Find where the given text appears and provide that cell's center as [x, y] coordinate. 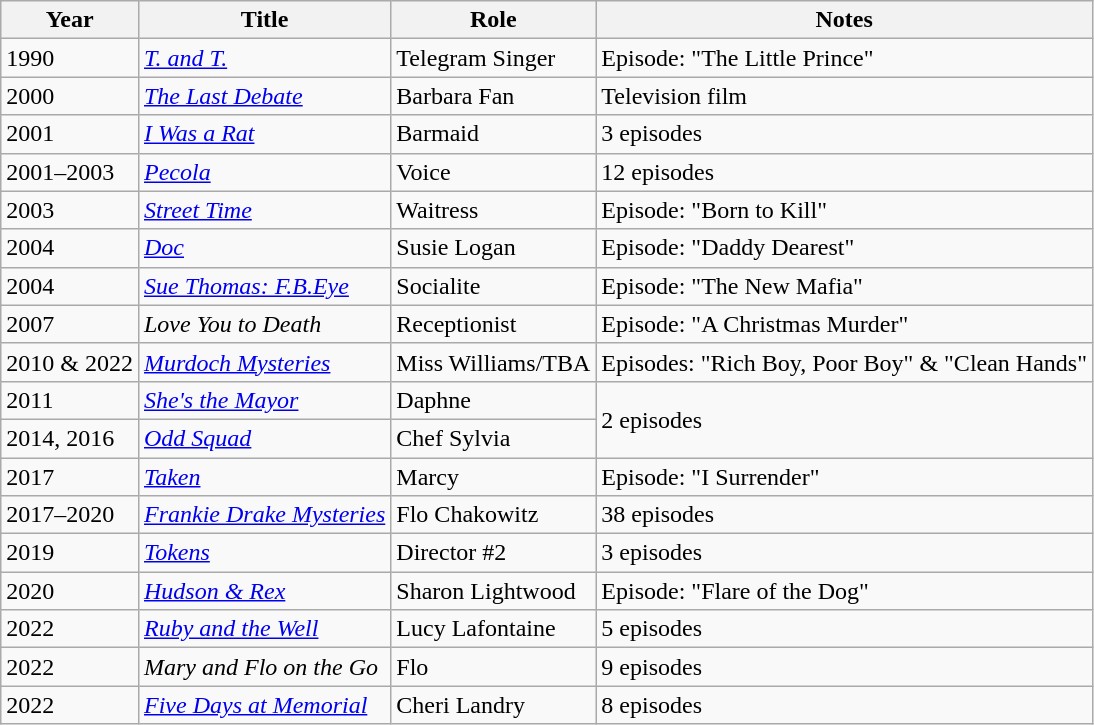
Waitress [494, 210]
2011 [70, 400]
2020 [70, 591]
9 episodes [844, 667]
Sharon Lightwood [494, 591]
She's the Mayor [264, 400]
Barmaid [494, 134]
The Last Debate [264, 96]
Title [264, 20]
Tokens [264, 553]
38 episodes [844, 515]
2001–2003 [70, 172]
2017 [70, 477]
Socialite [494, 286]
Episodes: "Rich Boy, Poor Boy" & "Clean Hands" [844, 362]
Frankie Drake Mysteries [264, 515]
2010 & 2022 [70, 362]
12 episodes [844, 172]
Daphne [494, 400]
Year [70, 20]
I Was a Rat [264, 134]
2 episodes [844, 419]
2019 [70, 553]
Barbara Fan [494, 96]
Role [494, 20]
Five Days at Memorial [264, 705]
Episode: "I Surrender" [844, 477]
Episode: "The Little Prince" [844, 58]
T. and T. [264, 58]
1990 [70, 58]
Chef Sylvia [494, 438]
Odd Squad [264, 438]
Hudson & Rex [264, 591]
Lucy Lafontaine [494, 629]
Taken [264, 477]
Street Time [264, 210]
Murdoch Mysteries [264, 362]
Mary and Flo on the Go [264, 667]
Receptionist [494, 324]
Doc [264, 248]
Episode: "A Christmas Murder" [844, 324]
Flo [494, 667]
Voice [494, 172]
Pecola [264, 172]
Episode: "Daddy Dearest" [844, 248]
Director #2 [494, 553]
Telegram Singer [494, 58]
Episode: "Flare of the Dog" [844, 591]
Marcy [494, 477]
2007 [70, 324]
8 episodes [844, 705]
2001 [70, 134]
Susie Logan [494, 248]
2017–2020 [70, 515]
2003 [70, 210]
Cheri Landry [494, 705]
Love You to Death [264, 324]
2000 [70, 96]
5 episodes [844, 629]
Ruby and the Well [264, 629]
Television film [844, 96]
Miss Williams/TBA [494, 362]
Episode: "Born to Kill" [844, 210]
Notes [844, 20]
Sue Thomas: F.B.Eye [264, 286]
Episode: "The New Mafia" [844, 286]
Flo Chakowitz [494, 515]
2014, 2016 [70, 438]
